For the text-containing cell, return its midpoint in [x, y] coordinate format. 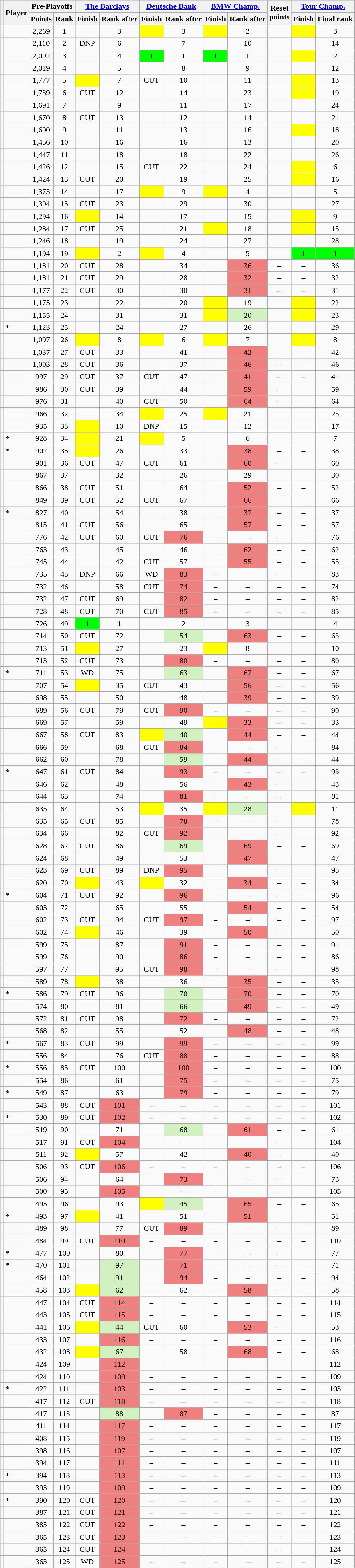
1,097 [42, 340]
589 [42, 982]
928 [42, 438]
1,670 [42, 117]
1,003 [42, 365]
726 [42, 624]
1,155 [42, 315]
1,373 [42, 192]
620 [42, 883]
1,447 [42, 155]
Final rank [335, 19]
2,269 [42, 31]
543 [42, 1105]
1,600 [42, 130]
646 [42, 784]
572 [42, 1019]
1,177 [42, 290]
976 [42, 401]
935 [42, 426]
827 [42, 512]
603 [42, 907]
1,037 [42, 352]
530 [42, 1117]
Player [17, 13]
Resetpoints [279, 13]
1,194 [42, 253]
517 [42, 1142]
1,304 [42, 204]
Pre-Playoffs [52, 6]
966 [42, 414]
666 [42, 747]
1,123 [42, 327]
1,691 [42, 105]
623 [42, 870]
1,294 [42, 216]
776 [42, 537]
667 [42, 735]
849 [42, 500]
1,456 [42, 142]
390 [42, 1500]
385 [42, 1525]
997 [42, 377]
1,424 [42, 179]
698 [42, 698]
586 [42, 994]
549 [42, 1093]
433 [42, 1340]
901 [42, 463]
441 [42, 1327]
634 [42, 833]
470 [42, 1265]
604 [42, 895]
1,175 [42, 303]
867 [42, 475]
BMW Champ. [236, 6]
484 [42, 1241]
574 [42, 1006]
669 [42, 722]
986 [42, 389]
493 [42, 1216]
624 [42, 858]
Deutsche Bank [171, 6]
The Barclays [107, 6]
662 [42, 760]
458 [42, 1290]
763 [42, 550]
647 [42, 772]
393 [42, 1488]
443 [42, 1315]
447 [42, 1302]
1,284 [42, 229]
Tour Champ. [323, 6]
519 [42, 1130]
745 [42, 562]
511 [42, 1155]
2,019 [42, 68]
866 [42, 488]
1,739 [42, 93]
108 [64, 1352]
728 [42, 611]
408 [42, 1438]
644 [42, 796]
815 [42, 525]
500 [42, 1191]
902 [42, 451]
387 [42, 1512]
568 [42, 1031]
567 [42, 1043]
707 [42, 685]
714 [42, 636]
735 [42, 574]
477 [42, 1253]
1,426 [42, 167]
689 [42, 710]
711 [42, 673]
432 [42, 1352]
1,246 [42, 241]
422 [42, 1389]
2,092 [42, 56]
464 [42, 1278]
Points [42, 19]
628 [42, 846]
398 [42, 1451]
Rank [64, 19]
489 [42, 1228]
411 [42, 1426]
554 [42, 1080]
363 [42, 1562]
2,110 [42, 43]
495 [42, 1204]
597 [42, 969]
1,777 [42, 80]
